Return (X, Y) of the center of cell containing provided text 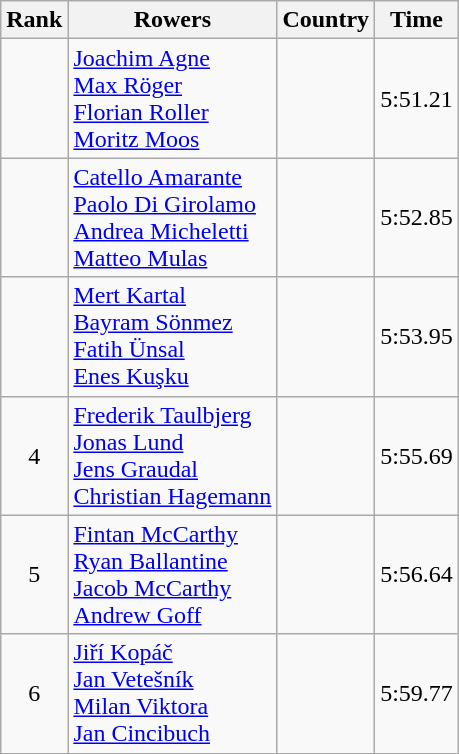
5:56.64 (417, 574)
5:52.85 (417, 218)
Country (326, 20)
Jiří KopáčJan VetešníkMilan ViktoraJan Cincibuch (172, 694)
5:59.77 (417, 694)
Fintan McCarthyRyan BallantineJacob McCarthyAndrew Goff (172, 574)
Time (417, 20)
Rowers (172, 20)
5:55.69 (417, 456)
6 (34, 694)
5:51.21 (417, 98)
Rank (34, 20)
5:53.95 (417, 336)
Frederik TaulbjergJonas LundJens GraudalChristian Hagemann (172, 456)
Mert KartalBayram SönmezFatih ÜnsalEnes Kuşku (172, 336)
4 (34, 456)
Joachim AgneMax RögerFlorian RollerMoritz Moos (172, 98)
5 (34, 574)
Catello AmarantePaolo Di GirolamoAndrea MichelettiMatteo Mulas (172, 218)
